For the text-containing cell, return its midpoint in [x, y] coordinate format. 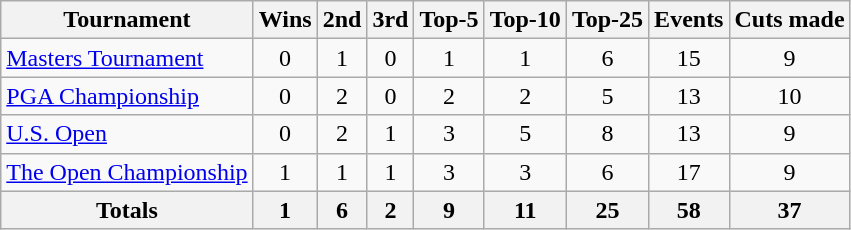
Masters Tournament [127, 58]
Wins [285, 20]
Top-25 [607, 20]
Top-10 [525, 20]
17 [689, 172]
11 [525, 210]
3rd [390, 20]
37 [790, 210]
15 [689, 58]
Top-5 [449, 20]
U.S. Open [127, 134]
Cuts made [790, 20]
The Open Championship [127, 172]
PGA Championship [127, 96]
Totals [127, 210]
25 [607, 210]
2nd [342, 20]
10 [790, 96]
Events [689, 20]
58 [689, 210]
Tournament [127, 20]
8 [607, 134]
